Determine the (X, Y) coordinate at the center of the cell enclosing the given text.  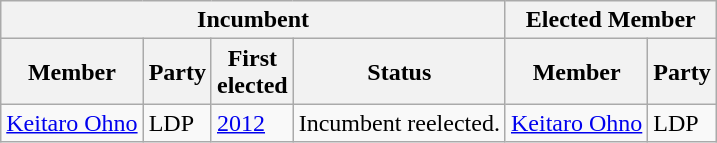
Incumbent (254, 20)
Incumbent reelected. (399, 123)
Elected Member (610, 20)
2012 (252, 123)
Status (399, 72)
Firstelected (252, 72)
